Locate the cell with the specified text and output its (x, y) center coordinate. 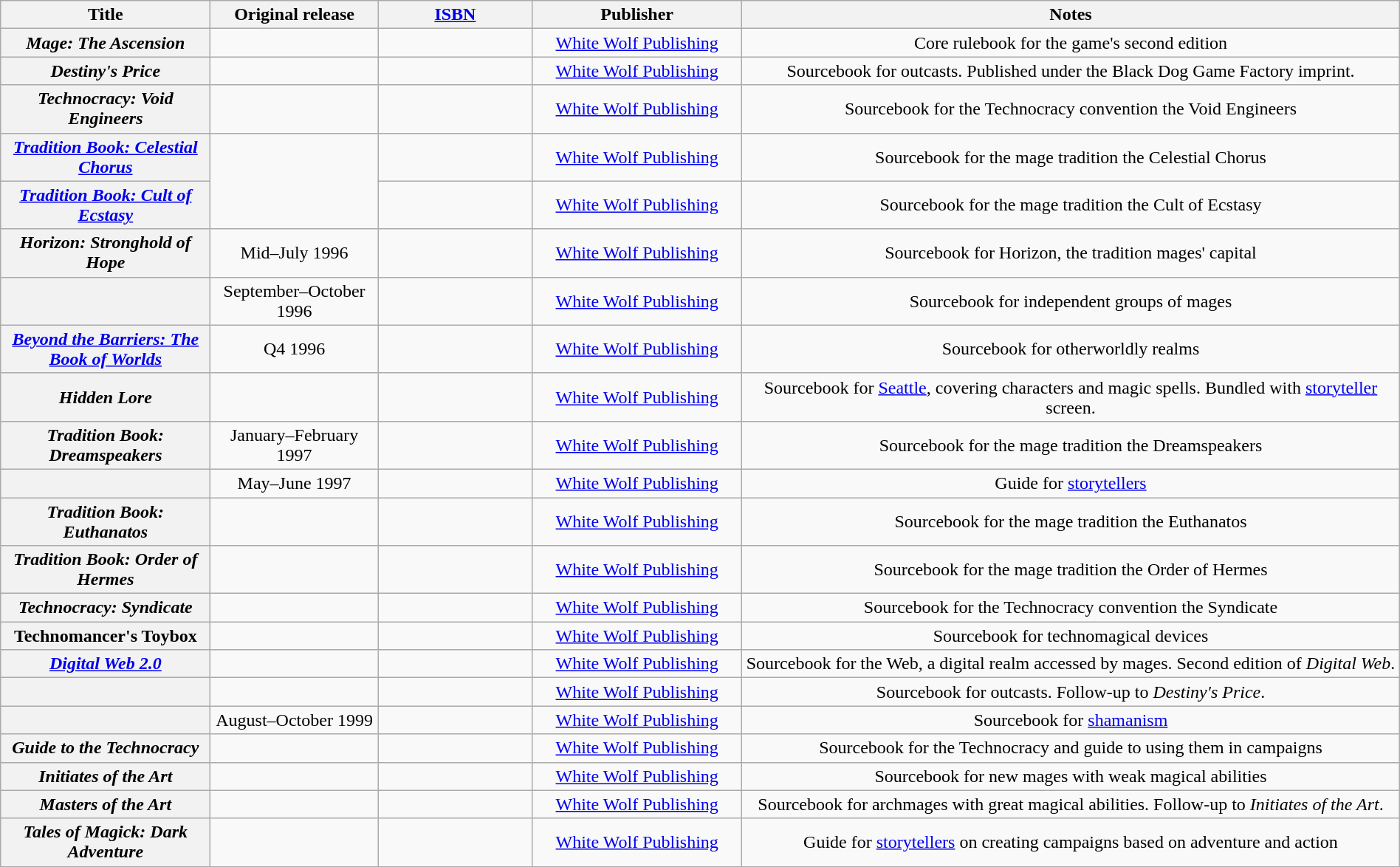
Sourcebook for new mages with weak magical abilities (1071, 776)
ISBN (455, 15)
Guide for storytellers on creating campaigns based on adventure and action (1071, 842)
Digital Web 2.0 (106, 664)
Sourcebook for the Technocracy and guide to using them in campaigns (1071, 748)
January–February 1997 (294, 445)
Sourcebook for shamanism (1071, 720)
Guide for storytellers (1071, 483)
Title (106, 15)
Technocracy: Syndicate (106, 608)
Horizon: Stronghold of Hope (106, 253)
September–October 1996 (294, 301)
August–October 1999 (294, 720)
Sourcebook for outcasts. Follow-up to Destiny's Price. (1071, 692)
Tradition Book: Order of Hermes (106, 570)
Sourcebook for outcasts. Published under the Black Dog Game Factory imprint. (1071, 71)
Sourcebook for Horizon, the tradition mages' capital (1071, 253)
Tradition Book: Euthanatos (106, 521)
Sourcebook for otherworldly realms (1071, 349)
Sourcebook for the Web, a digital realm accessed by mages. Second edition of Digital Web. (1071, 664)
Tradition Book: Dreamspeakers (106, 445)
May–June 1997 (294, 483)
Sourcebook for the mage tradition the Euthanatos (1071, 521)
Tales of Magick: Dark Adventure (106, 842)
Core rulebook for the game's second edition (1071, 43)
Hidden Lore (106, 397)
Technocracy: Void Engineers (106, 109)
Mid–July 1996 (294, 253)
Sourcebook for the mage tradition the Celestial Chorus (1071, 157)
Sourcebook for independent groups of mages (1071, 301)
Initiates of the Art (106, 776)
Notes (1071, 15)
Sourcebook for archmages with great magical abilities. Follow-up to Initiates of the Art. (1071, 804)
Original release (294, 15)
Sourcebook for the mage tradition the Order of Hermes (1071, 570)
Publisher (637, 15)
Sourcebook for the Technocracy convention the Void Engineers (1071, 109)
Sourcebook for the mage tradition the Cult of Ecstasy (1071, 205)
Masters of the Art (106, 804)
Destiny's Price (106, 71)
Technomancer's Toybox (106, 636)
Sourcebook for the mage tradition the Dreamspeakers (1071, 445)
Mage: The Ascension (106, 43)
Tradition Book: Cult of Ecstasy (106, 205)
Sourcebook for Seattle, covering characters and magic spells. Bundled with storyteller screen. (1071, 397)
Q4 1996 (294, 349)
Tradition Book: Celestial Chorus (106, 157)
Beyond the Barriers: The Book of Worlds (106, 349)
Sourcebook for the Technocracy convention the Syndicate (1071, 608)
Guide to the Technocracy (106, 748)
Sourcebook for technomagical devices (1071, 636)
